Detect which cell encompasses the target text, then output its (X, Y) center coordinate. 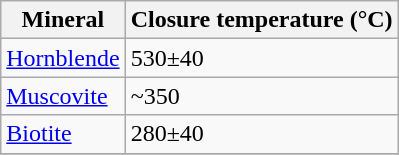
Hornblende (63, 58)
~350 (262, 96)
Muscovite (63, 96)
280±40 (262, 134)
Mineral (63, 20)
530±40 (262, 58)
Closure temperature (°C) (262, 20)
Biotite (63, 134)
